From the cell containing the given text, extract its center point as (x, y) coordinate. 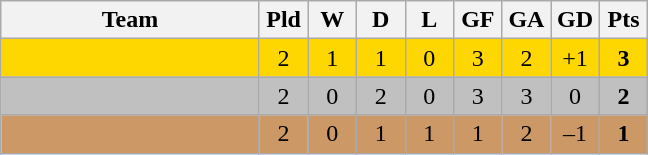
W (332, 20)
–1 (576, 134)
L (430, 20)
GF (478, 20)
D (380, 20)
Pts (624, 20)
Pld (284, 20)
GA (526, 20)
Team (130, 20)
GD (576, 20)
+1 (576, 58)
